Return [x, y] of the center of cell containing provided text 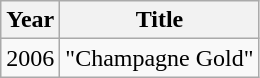
2006 [30, 58]
Title [160, 20]
"Champagne Gold" [160, 58]
Year [30, 20]
